Capture the cell that displays the provided text and extract its (x, y) central coordinate. 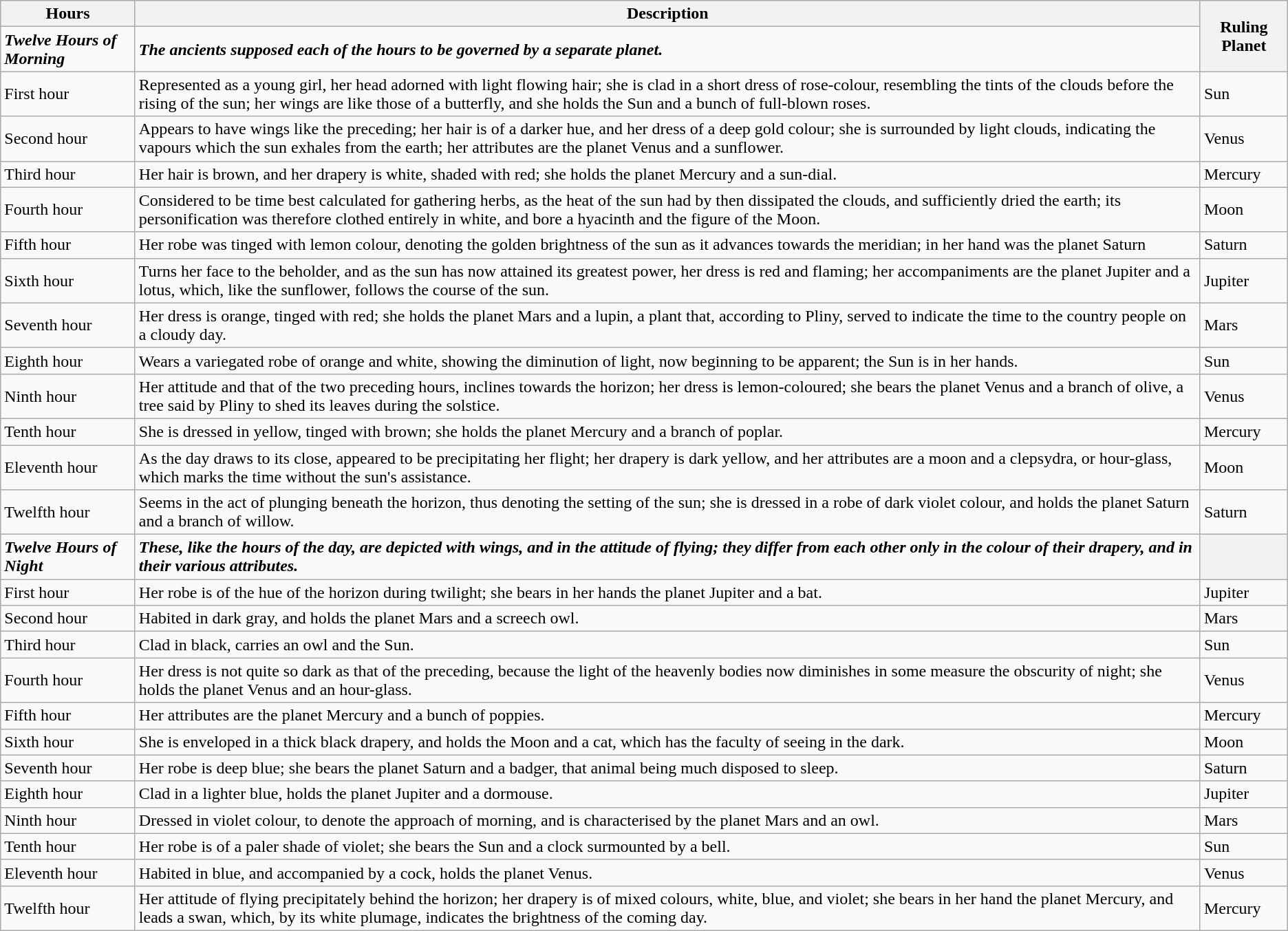
Her robe is of a paler shade of violet; she bears the Sun and a clock surmounted by a bell. (667, 846)
Habited in blue, and accompanied by a cock, holds the planet Venus. (667, 873)
Her hair is brown, and her drapery is white, shaded with red; she holds the planet Mercury and a sun-dial. (667, 174)
Habited in dark gray, and holds the planet Mars and a screech owl. (667, 619)
Clad in black, carries an owl and the Sun. (667, 645)
Wears a variegated robe of orange and white, showing the diminution of light, now beginning to be apparent; the Sun is in her hands. (667, 361)
She is enveloped in a thick black drapery, and holds the Moon and a cat, which has the faculty of seeing in the dark. (667, 742)
Ruling Planet (1244, 36)
Her attributes are the planet Mercury and a bunch of poppies. (667, 716)
Dressed in violet colour, to denote the approach of morning, and is characterised by the planet Mars and an owl. (667, 820)
The ancients supposed each of the hours to be governed by a separate planet. (667, 50)
She is dressed in yellow, tinged with brown; she holds the planet Mercury and a branch of poplar. (667, 431)
Twelve Hours of Morning (68, 50)
Her robe is of the hue of the horizon during twilight; she bears in her hands the planet Jupiter and a bat. (667, 592)
Her robe is deep blue; she bears the planet Saturn and a badger, that animal being much disposed to sleep. (667, 768)
Description (667, 14)
Twelve Hours of Night (68, 557)
Hours (68, 14)
Clad in a lighter blue, holds the planet Jupiter and a dormouse. (667, 794)
